Output the (X, Y) coordinate of the center of the cell containing the given text.  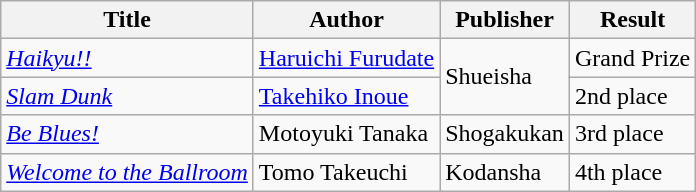
Publisher (505, 20)
4th place (632, 172)
Result (632, 20)
Be Blues! (128, 134)
Haikyu!! (128, 58)
Title (128, 20)
Shogakukan (505, 134)
Welcome to the Ballroom (128, 172)
Tomo Takeuchi (346, 172)
2nd place (632, 96)
Haruichi Furudate (346, 58)
Slam Dunk (128, 96)
Motoyuki Tanaka (346, 134)
3rd place (632, 134)
Takehiko Inoue (346, 96)
Author (346, 20)
Kodansha (505, 172)
Shueisha (505, 77)
Grand Prize (632, 58)
